Return the (X, Y) coordinate for the center point of the cell that contains the specified text.  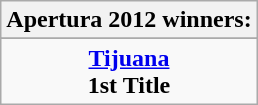
Apertura 2012 winners: (129, 20)
Tijuana1st Title (129, 72)
